Extract the [X, Y] coordinate from the center of the cell holding the provided text.  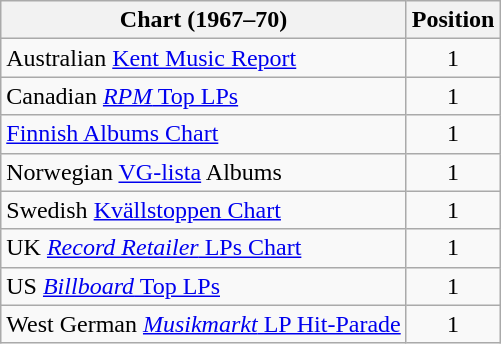
West German Musikmarkt LP Hit-Parade [204, 324]
Position [453, 20]
UK Record Retailer LPs Chart [204, 248]
Australian Kent Music Report [204, 58]
Norwegian VG-lista Albums [204, 172]
Canadian RPM Top LPs [204, 96]
Chart (1967–70) [204, 20]
Swedish Kvällstoppen Chart [204, 210]
US Billboard Top LPs [204, 286]
Finnish Albums Chart [204, 134]
